Detect which cell encompasses the target text, then output its (x, y) center coordinate. 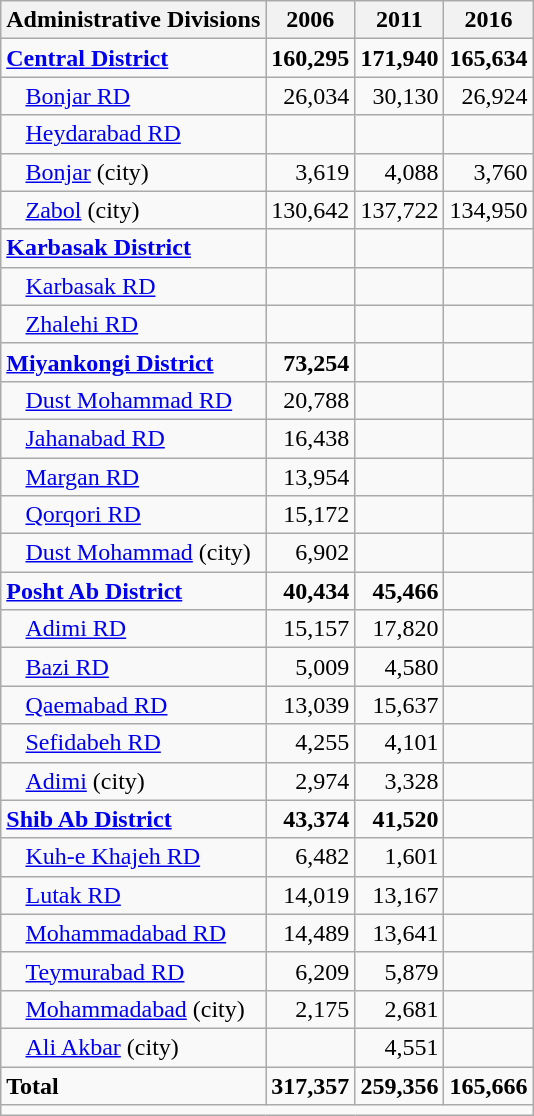
2006 (310, 20)
3,328 (400, 781)
Miyankongi District (134, 362)
4,101 (400, 743)
4,255 (310, 743)
2,974 (310, 781)
134,950 (488, 210)
3,760 (488, 172)
160,295 (310, 58)
Adimi (city) (134, 781)
130,642 (310, 210)
4,088 (400, 172)
14,489 (310, 933)
5,009 (310, 667)
Adimi RD (134, 629)
Bonjar RD (134, 96)
Teymurabad RD (134, 971)
4,580 (400, 667)
3,619 (310, 172)
14,019 (310, 895)
171,940 (400, 58)
Lutak RD (134, 895)
Total (134, 1085)
Margan RD (134, 477)
13,954 (310, 477)
26,924 (488, 96)
Sefidabeh RD (134, 743)
16,438 (310, 438)
6,482 (310, 857)
30,130 (400, 96)
165,666 (488, 1085)
Dust Mohammad (city) (134, 553)
73,254 (310, 362)
40,434 (310, 591)
Mohammadabad (city) (134, 1009)
Qaemabad RD (134, 705)
Karbasak District (134, 248)
17,820 (400, 629)
15,637 (400, 705)
13,039 (310, 705)
Qorqori RD (134, 515)
Heydarabad RD (134, 134)
165,634 (488, 58)
41,520 (400, 819)
20,788 (310, 400)
45,466 (400, 591)
4,551 (400, 1047)
Dust Mohammad RD (134, 400)
Zabol (city) (134, 210)
2,681 (400, 1009)
Posht Ab District (134, 591)
259,356 (400, 1085)
Bonjar (city) (134, 172)
Karbasak RD (134, 286)
Central District (134, 58)
137,722 (400, 210)
2016 (488, 20)
26,034 (310, 96)
Mohammadabad RD (134, 933)
6,902 (310, 553)
15,172 (310, 515)
43,374 (310, 819)
13,641 (400, 933)
Ali Akbar (city) (134, 1047)
Zhalehi RD (134, 324)
1,601 (400, 857)
Kuh-e Khajeh RD (134, 857)
6,209 (310, 971)
13,167 (400, 895)
Shib Ab District (134, 819)
5,879 (400, 971)
Bazi RD (134, 667)
317,357 (310, 1085)
2,175 (310, 1009)
Administrative Divisions (134, 20)
Jahanabad RD (134, 438)
2011 (400, 20)
15,157 (310, 629)
